Identify which cell holds the provided text, then report its (X, Y) central coordinate. 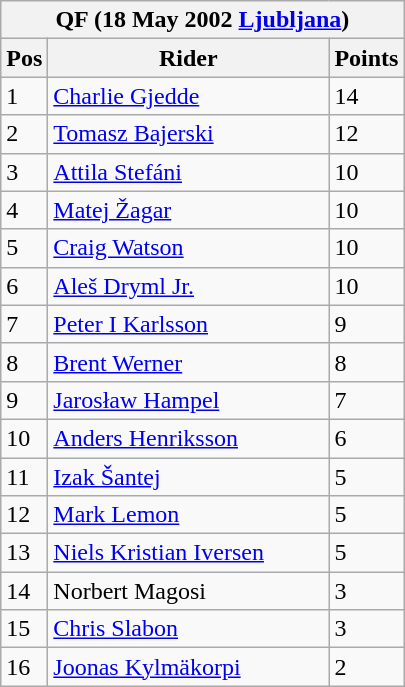
16 (24, 667)
Tomasz Bajerski (188, 134)
Aleš Dryml Jr. (188, 286)
Mark Lemon (188, 515)
Norbert Magosi (188, 591)
Matej Žagar (188, 210)
Brent Werner (188, 362)
Izak Šantej (188, 477)
15 (24, 629)
QF (18 May 2002 Ljubljana) (202, 20)
1 (24, 96)
Craig Watson (188, 248)
Joonas Kylmäkorpi (188, 667)
Anders Henriksson (188, 438)
Niels Kristian Iversen (188, 553)
Attila Stefáni (188, 172)
Points (366, 58)
Peter I Karlsson (188, 324)
13 (24, 553)
Jarosław Hampel (188, 400)
4 (24, 210)
Chris Slabon (188, 629)
Rider (188, 58)
Pos (24, 58)
11 (24, 477)
Charlie Gjedde (188, 96)
